Extract the (x, y) coordinate from the center of the cell holding the provided text.  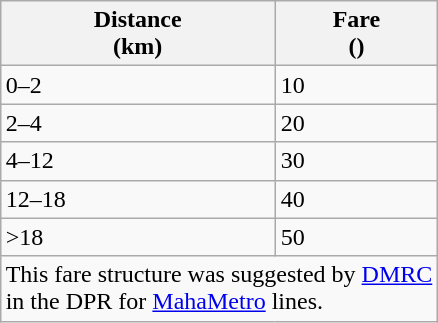
30 (356, 161)
20 (356, 123)
Fare() (356, 34)
2–4 (138, 123)
12–18 (138, 199)
This fare structure was suggested by DMRCin the DPR for MahaMetro lines. (219, 288)
4–12 (138, 161)
40 (356, 199)
10 (356, 85)
>18 (138, 237)
Distance(km) (138, 34)
50 (356, 237)
0–2 (138, 85)
